From the cell containing the given text, extract its center point as (X, Y) coordinate. 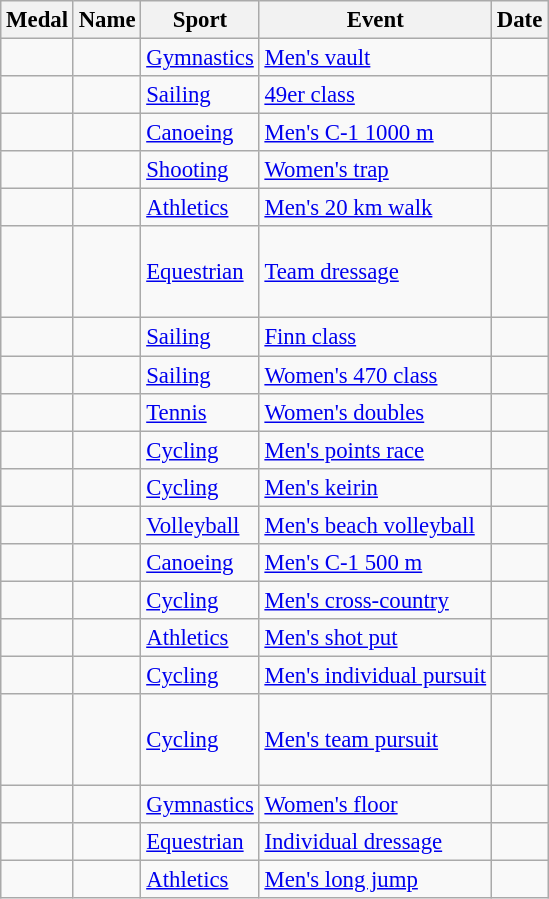
Men's beach volleyball (375, 525)
Shooting (200, 170)
Medal (38, 20)
Event (375, 20)
Name (107, 20)
Men's long jump (375, 880)
49er class (375, 95)
Men's team pursuit (375, 740)
Sport (200, 20)
Men's C-1 500 m (375, 563)
Women's 470 class (375, 375)
Tennis (200, 412)
Women's floor (375, 805)
Men's points race (375, 450)
Men's individual pursuit (375, 675)
Men's cross-country (375, 600)
Women's trap (375, 170)
Individual dressage (375, 842)
Men's keirin (375, 487)
Date (519, 20)
Finn class (375, 337)
Men's C-1 1000 m (375, 133)
Men's shot put (375, 638)
Volleyball (200, 525)
Women's doubles (375, 412)
Team dressage (375, 272)
Men's 20 km walk (375, 208)
Men's vault (375, 58)
